Return the (x, y) coordinate for the center point of the cell that contains the specified text.  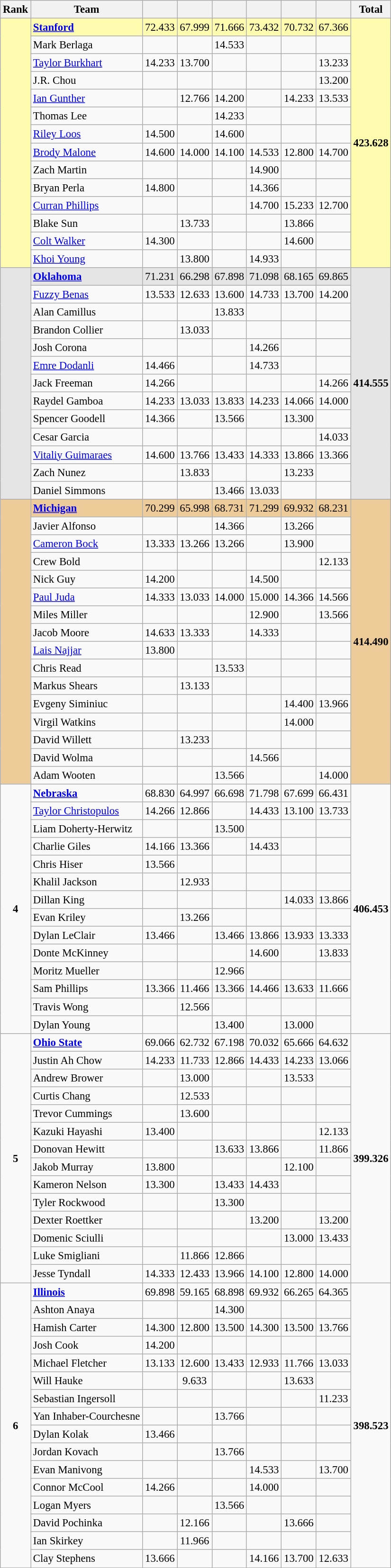
11.466 (194, 989)
Ohio State (87, 1042)
Donovan Hewitt (87, 1149)
Rank (16, 9)
Adam Wooten (87, 775)
Zach Martin (87, 170)
14.900 (264, 170)
71.299 (264, 508)
Luke Smigliani (87, 1256)
64.365 (334, 1292)
Dylan Young (87, 1025)
68.898 (229, 1292)
Ian Gunther (87, 99)
423.628 (371, 143)
12.100 (299, 1167)
12.433 (194, 1274)
65.998 (194, 508)
68.231 (334, 508)
Tyler Rockwood (87, 1203)
13.100 (299, 811)
Hamish Carter (87, 1327)
Spencer Goodell (87, 419)
Fuzzy Benas (87, 294)
Lais Najjar (87, 650)
14.066 (299, 401)
Emre Dodanli (87, 366)
Oklahoma (87, 277)
Ian Skirkey (87, 1541)
15.000 (264, 597)
Jordan Kovach (87, 1452)
Khalil Jackson (87, 882)
67.198 (229, 1042)
12.766 (194, 99)
Kameron Nelson (87, 1185)
Charlie Giles (87, 847)
Trevor Cummings (87, 1114)
Domenic Sciulli (87, 1238)
Nick Guy (87, 579)
62.732 (194, 1042)
12.533 (194, 1096)
Zach Nunez (87, 472)
Dillan King (87, 900)
Michigan (87, 508)
Donte McKinney (87, 953)
66.265 (299, 1292)
70.732 (299, 27)
66.431 (334, 793)
Vitaliy Guimaraes (87, 455)
73.432 (264, 27)
Yan Inhaber-Courchesne (87, 1416)
11.233 (334, 1398)
69.865 (334, 277)
11.666 (334, 989)
Curtis Chang (87, 1096)
12.700 (334, 205)
4 (16, 909)
Raydel Gamboa (87, 401)
12.966 (229, 971)
Ashton Anaya (87, 1309)
Liam Doherty-Herwitz (87, 829)
Cameron Bock (87, 544)
69.898 (160, 1292)
9.633 (194, 1381)
Taylor Burkhart (87, 63)
14.800 (160, 188)
Chris Read (87, 668)
Jesse Tyndall (87, 1274)
66.298 (194, 277)
Illinois (87, 1292)
Riley Loos (87, 134)
Will Hauke (87, 1381)
Bryan Perla (87, 188)
Alan Camillus (87, 312)
5 (16, 1158)
12.900 (264, 615)
David Willett (87, 739)
Khoi Young (87, 259)
398.523 (371, 1425)
Brody Malone (87, 152)
59.165 (194, 1292)
64.997 (194, 793)
12.566 (194, 1007)
J.R. Chou (87, 81)
Thomas Lee (87, 116)
Evgeny Siminiuc (87, 704)
13.900 (299, 544)
71.231 (160, 277)
Justin Ah Chow (87, 1060)
Total (371, 9)
11.733 (194, 1060)
Paul Juda (87, 597)
Evan Manivong (87, 1470)
Moritz Mueller (87, 971)
Virgil Watkins (87, 722)
David Pochinka (87, 1523)
66.698 (229, 793)
Clay Stephens (87, 1559)
72.433 (160, 27)
67.699 (299, 793)
Jack Freeman (87, 383)
Daniel Simmons (87, 490)
68.731 (229, 508)
Team (87, 9)
68.165 (299, 277)
71.798 (264, 793)
70.299 (160, 508)
399.326 (371, 1158)
11.966 (194, 1541)
414.490 (371, 642)
71.666 (229, 27)
6 (16, 1425)
Markus Shears (87, 686)
406.453 (371, 909)
13.933 (299, 936)
Michael Fletcher (87, 1363)
68.830 (160, 793)
Miles Miller (87, 615)
Josh Cook (87, 1345)
14.633 (160, 633)
Logan Myers (87, 1505)
Jacob Moore (87, 633)
14.400 (299, 704)
Connor McCool (87, 1487)
67.999 (194, 27)
Sebastian Ingersoll (87, 1398)
414.555 (371, 384)
12.166 (194, 1523)
Colt Walker (87, 241)
Stanford (87, 27)
Dylan LeClair (87, 936)
Travis Wong (87, 1007)
64.632 (334, 1042)
Nebraska (87, 793)
14.933 (264, 259)
Cesar Garcia (87, 437)
67.366 (334, 27)
Evan Kriley (87, 918)
Andrew Brower (87, 1078)
Curran Phillips (87, 205)
Kazuki Hayashi (87, 1131)
69.066 (160, 1042)
Josh Corona (87, 348)
71.098 (264, 277)
65.666 (299, 1042)
67.898 (229, 277)
15.233 (299, 205)
Blake Sun (87, 223)
Javier Alfonso (87, 526)
Chris Hiser (87, 864)
Crew Bold (87, 561)
Jakob Murray (87, 1167)
David Wolma (87, 757)
Dexter Roettker (87, 1220)
12.600 (194, 1363)
Brandon Collier (87, 330)
Sam Phillips (87, 989)
11.766 (299, 1363)
70.032 (264, 1042)
13.066 (334, 1060)
Mark Berlaga (87, 45)
Taylor Christopulos (87, 811)
Dylan Kolak (87, 1434)
